Detect which cell encompasses the target text, then output its (X, Y) center coordinate. 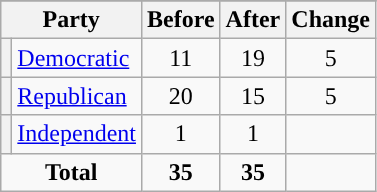
Republican (77, 96)
15 (253, 96)
Independent (77, 134)
Before (180, 20)
19 (253, 58)
Party (72, 20)
Total (72, 172)
Change (331, 20)
Democratic (77, 58)
After (253, 20)
11 (180, 58)
20 (180, 96)
